Output the (X, Y) coordinate of the center of the cell containing the given text.  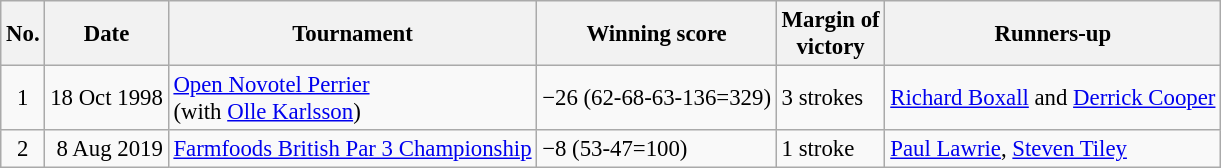
Richard Boxall and Derrick Cooper (1053, 98)
Paul Lawrie, Steven Tiley (1053, 149)
Date (106, 34)
−26 (62-68-63-136=329) (656, 98)
Farmfoods British Par 3 Championship (352, 149)
No. (23, 34)
Margin ofvictory (830, 34)
Winning score (656, 34)
18 Oct 1998 (106, 98)
2 (23, 149)
Open Novotel Perrier(with Olle Karlsson) (352, 98)
Runners-up (1053, 34)
Tournament (352, 34)
3 strokes (830, 98)
1 (23, 98)
1 stroke (830, 149)
8 Aug 2019 (106, 149)
−8 (53-47=100) (656, 149)
